Identify which cell holds the provided text, then report its [x, y] central coordinate. 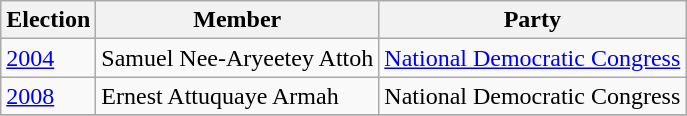
2004 [48, 58]
Election [48, 20]
2008 [48, 96]
Ernest Attuquaye Armah [238, 96]
Samuel Nee-Aryeetey Attoh [238, 58]
Member [238, 20]
Party [532, 20]
